Search for the cell housing the specified text and yield its (x, y) center coordinate. 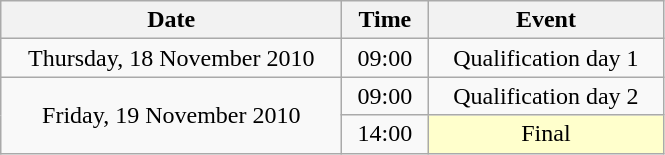
Qualification day 2 (546, 96)
Thursday, 18 November 2010 (172, 58)
Friday, 19 November 2010 (172, 115)
Final (546, 134)
Date (172, 20)
Time (385, 20)
Qualification day 1 (546, 58)
Event (546, 20)
14:00 (385, 134)
